From the cell containing the given text, extract its center point as (x, y) coordinate. 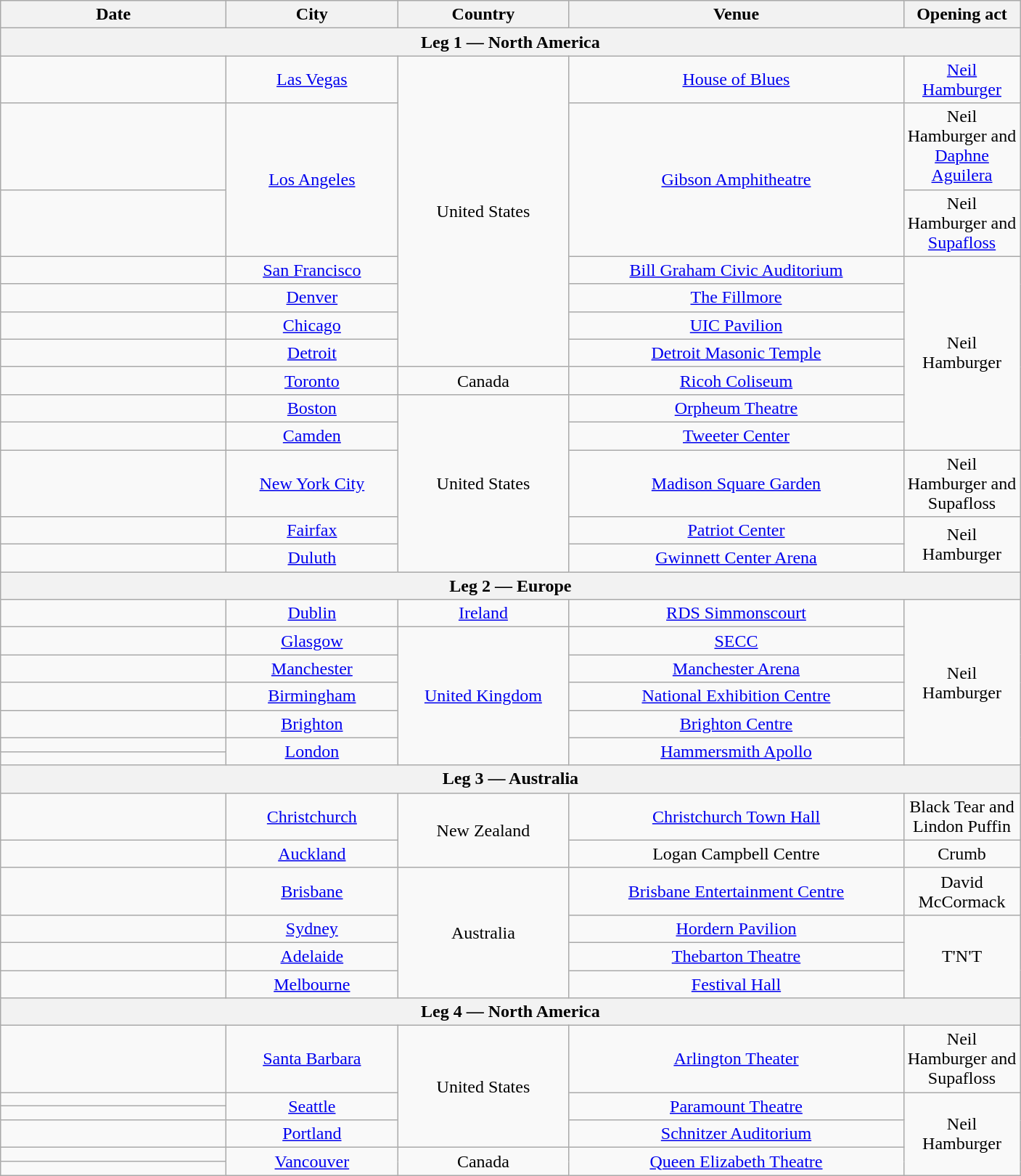
Ireland (483, 613)
United Kingdom (483, 696)
Orpheum Theatre (736, 408)
Brisbane (312, 891)
Australia (483, 932)
Country (483, 15)
Boston (312, 408)
Dublin (312, 613)
Brighton (312, 724)
Brighton Centre (736, 724)
Christchurch (312, 816)
Logan Campbell Centre (736, 854)
Leg 1 — North America (511, 42)
City (312, 15)
Camden (312, 436)
Manchester Arena (736, 669)
Hammersmith Apollo (736, 751)
Denver (312, 298)
Gwinnett Center Arena (736, 558)
Fairfax (312, 531)
Opening act (962, 15)
Adelaide (312, 956)
David McCormack (962, 891)
RDS Simmonscourt (736, 613)
Los Angeles (312, 180)
Birmingham (312, 696)
San Francisco (312, 270)
Venue (736, 15)
Crumb (962, 854)
Melbourne (312, 984)
Queen Elizabeth Theatre (736, 1161)
Leg 2 — Europe (511, 586)
National Exhibition Centre (736, 696)
Christchurch Town Hall (736, 816)
New Zealand (483, 830)
Portland (312, 1134)
Leg 3 — Australia (511, 779)
Bill Graham Civic Auditorium (736, 270)
Ricoh Coliseum (736, 380)
Chicago (312, 325)
T'N'T (962, 956)
House of Blues (736, 80)
Schnitzer Auditorium (736, 1134)
UIC Pavilion (736, 325)
SECC (736, 641)
Paramount Theatre (736, 1106)
Vancouver (312, 1161)
Brisbane Entertainment Centre (736, 891)
Detroit (312, 353)
New York City (312, 483)
Leg 4 — North America (511, 1012)
Seattle (312, 1106)
Sydney (312, 928)
Patriot Center (736, 531)
Glasgow (312, 641)
Detroit Masonic Temple (736, 353)
Tweeter Center (736, 436)
Duluth (312, 558)
Neil Hamburger and Daphne Aguilera (962, 147)
London (312, 751)
Hordern Pavilion (736, 928)
Arlington Theater (736, 1059)
Santa Barbara (312, 1059)
Black Tear and Lindon Puffin (962, 816)
Manchester (312, 669)
Las Vegas (312, 80)
Toronto (312, 380)
Thebarton Theatre (736, 956)
Gibson Amphitheatre (736, 180)
Date (113, 15)
Madison Square Garden (736, 483)
Auckland (312, 854)
Festival Hall (736, 984)
The Fillmore (736, 298)
